Output the [x, y] coordinate of the center of the cell containing the given text.  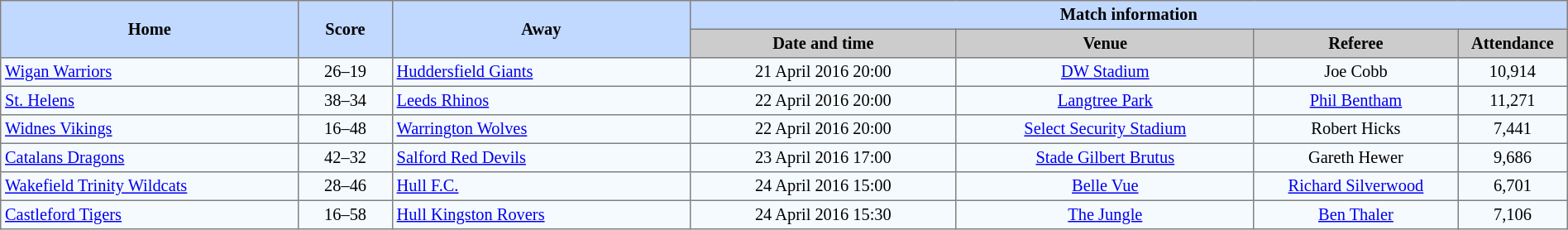
The Jungle [1105, 214]
Away [541, 30]
Stade Gilbert Brutus [1105, 157]
Langtree Park [1105, 100]
DW Stadium [1105, 72]
Huddersfield Giants [541, 72]
Phil Bentham [1355, 100]
38–34 [346, 100]
7,441 [1513, 129]
28–46 [346, 186]
42–32 [346, 157]
10,914 [1513, 72]
Gareth Hewer [1355, 157]
7,106 [1513, 214]
Referee [1355, 43]
23 April 2016 17:00 [823, 157]
Salford Red Devils [541, 157]
Richard Silverwood [1355, 186]
24 April 2016 15:00 [823, 186]
6,701 [1513, 186]
26–19 [346, 72]
Wakefield Trinity Wildcats [150, 186]
St. Helens [150, 100]
21 April 2016 20:00 [823, 72]
Venue [1105, 43]
Select Security Stadium [1105, 129]
Robert Hicks [1355, 129]
Belle Vue [1105, 186]
Widnes Vikings [150, 129]
Joe Cobb [1355, 72]
Score [346, 30]
Hull Kingston Rovers [541, 214]
Match information [1128, 15]
Catalans Dragons [150, 157]
Warrington Wolves [541, 129]
Attendance [1513, 43]
Castleford Tigers [150, 214]
Wigan Warriors [150, 72]
24 April 2016 15:30 [823, 214]
Ben Thaler [1355, 214]
Date and time [823, 43]
Home [150, 30]
Hull F.C. [541, 186]
Leeds Rhinos [541, 100]
16–48 [346, 129]
9,686 [1513, 157]
11,271 [1513, 100]
16–58 [346, 214]
